Determine the (X, Y) coordinate at the center of the cell enclosing the given text.  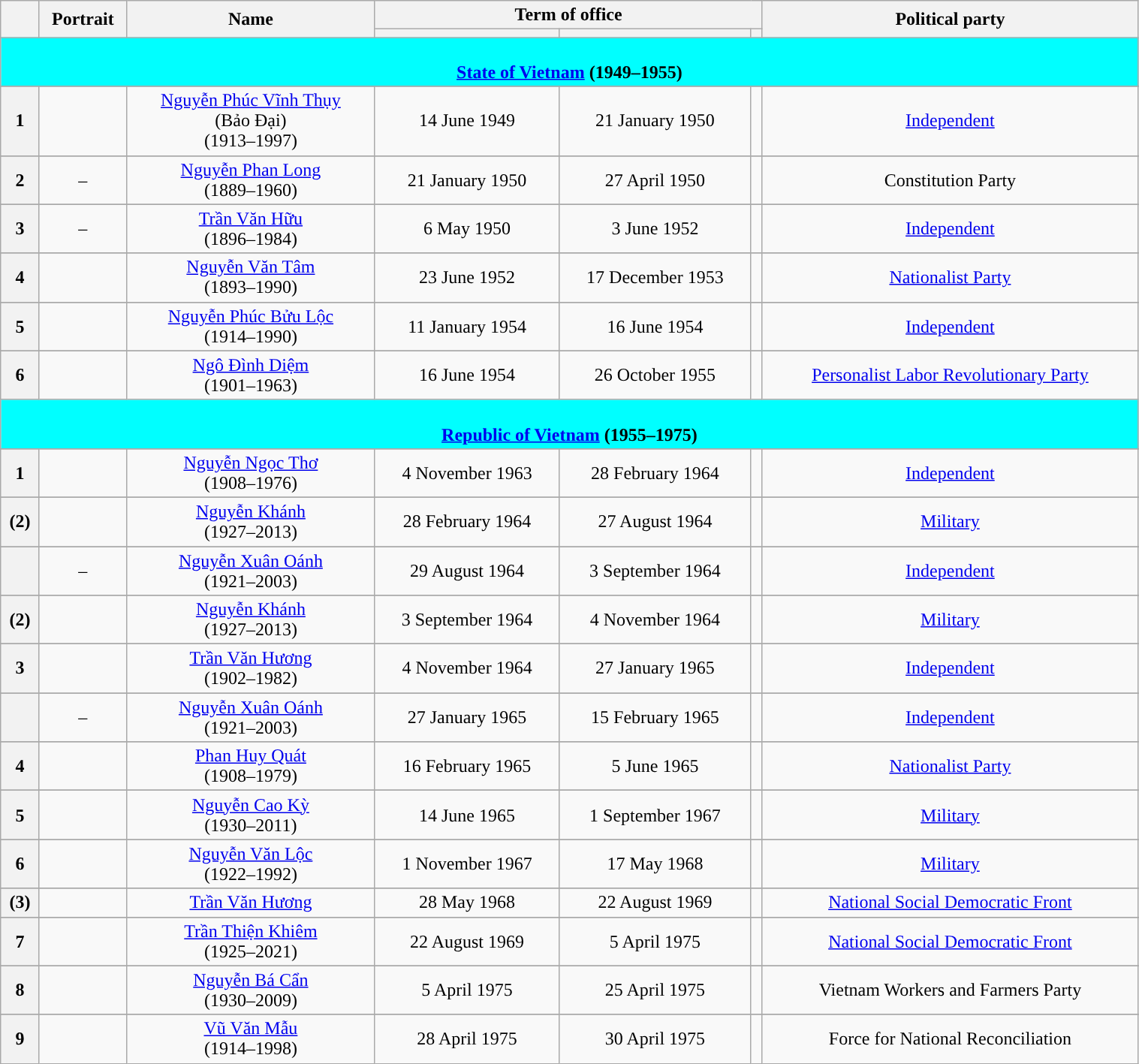
15 February 1965 (655, 718)
Vietnam Workers and Farmers Party (951, 990)
26 October 1955 (655, 375)
27 April 1950 (655, 180)
Ngô Đình Diệm(1901–1963) (251, 375)
Force for National Reconciliation (951, 1039)
14 June 1949 (467, 121)
8 (20, 990)
Nguyễn Phúc Bửu Lộc(1914–1990) (251, 326)
Nguyễn Văn Lộc(1922–1992) (251, 864)
1 November 1967 (467, 864)
9 (20, 1039)
17 December 1953 (655, 278)
7 (20, 942)
5 June 1965 (655, 766)
30 April 1975 (655, 1039)
Trần Văn Hữu(1896–1984) (251, 228)
3 June 1952 (655, 228)
Trần Văn Hương(1902–1982) (251, 668)
Republic of Vietnam (1955–1975) (569, 423)
Name (251, 20)
Constitution Party (951, 180)
2 (20, 180)
Nguyễn Văn Tâm(1893–1990) (251, 278)
28 April 1975 (467, 1039)
Nguyễn Phúc Vĩnh Thụy(Bảo Đại)(1913–1997) (251, 121)
Political party (951, 20)
Nguyễn Ngọc Thơ(1908–1976) (251, 473)
Trần Văn Hương (251, 903)
Term of office (568, 15)
Personalist Labor Revolutionary Party (951, 375)
17 May 1968 (655, 864)
11 January 1954 (467, 326)
27 August 1964 (655, 521)
State of Vietnam (1949–1955) (569, 62)
1 September 1967 (655, 815)
4 November 1963 (467, 473)
Portrait (83, 20)
Vũ Văn Mẫu(1914–1998) (251, 1039)
14 June 1965 (467, 815)
28 May 1968 (467, 903)
16 February 1965 (467, 766)
23 June 1952 (467, 278)
Nguyễn Bá Cẩn(1930–2009) (251, 990)
Phan Huy Quát(1908–1979) (251, 766)
Nguyễn Phan Long(1889–1960) (251, 180)
Trần Thiện Khiêm(1925–2021) (251, 942)
25 April 1975 (655, 990)
(3) (20, 903)
Nguyễn Cao Kỳ(1930–2011) (251, 815)
6 May 1950 (467, 228)
29 August 1964 (467, 571)
